Extract the [X, Y] coordinate from the center of the cell holding the provided text.  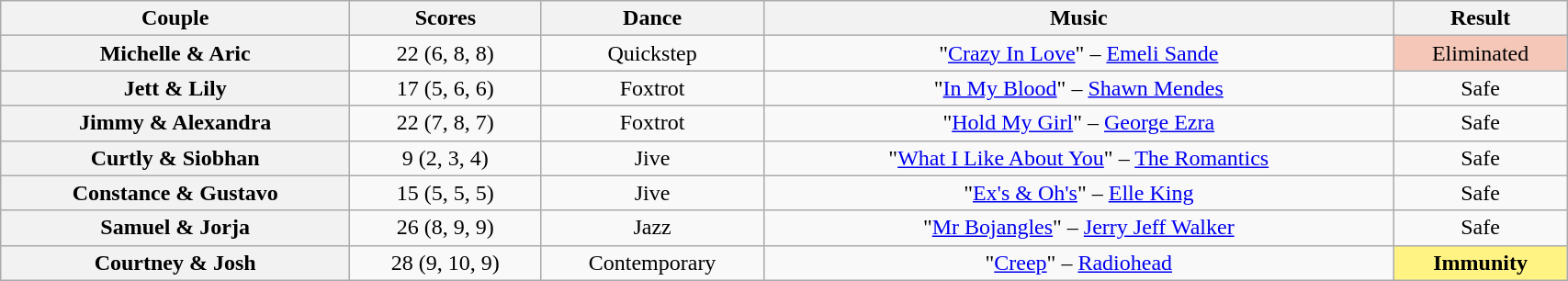
Dance [652, 18]
22 (7, 8, 7) [446, 123]
22 (6, 8, 8) [446, 53]
"Ex's & Oh's" – Elle King [1078, 193]
"In My Blood" – Shawn Mendes [1078, 88]
Music [1078, 18]
Courtney & Josh [175, 263]
Immunity [1481, 263]
Eliminated [1481, 53]
Michelle & Aric [175, 53]
Scores [446, 18]
"Creep" – Radiohead [1078, 263]
"Crazy In Love" – Emeli Sande [1078, 53]
"Hold My Girl" – George Ezra [1078, 123]
Curtly & Siobhan [175, 158]
Jazz [652, 228]
9 (2, 3, 4) [446, 158]
Samuel & Jorja [175, 228]
15 (5, 5, 5) [446, 193]
Result [1481, 18]
Jimmy & Alexandra [175, 123]
17 (5, 6, 6) [446, 88]
26 (8, 9, 9) [446, 228]
28 (9, 10, 9) [446, 263]
Couple [175, 18]
"What I Like About You" – The Romantics [1078, 158]
Jett & Lily [175, 88]
Constance & Gustavo [175, 193]
Contemporary [652, 263]
Quickstep [652, 53]
"Mr Bojangles" – Jerry Jeff Walker [1078, 228]
